Determine the [x, y] coordinate at the center of the cell enclosing the given text.  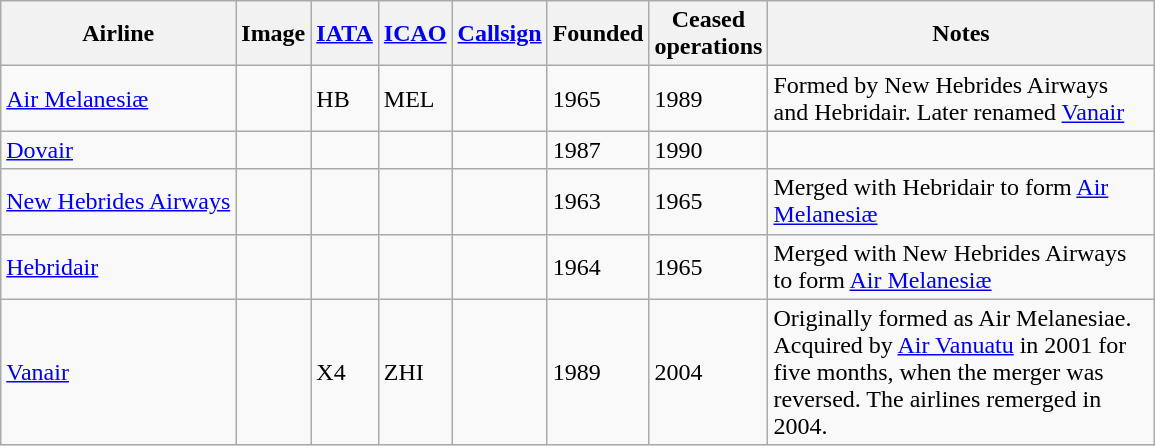
1963 [598, 202]
Merged with New Hebrides Airways to form Air Melanesiæ [961, 266]
Dovair [118, 150]
Hebridair [118, 266]
X4 [345, 372]
Callsign [500, 34]
Formed by New Hebrides Airways and Hebridair. Later renamed Vanair [961, 98]
Air Melanesiæ [118, 98]
Merged with Hebridair to form Air Melanesiæ [961, 202]
Founded [598, 34]
New Hebrides Airways [118, 202]
ZHI [415, 372]
1964 [598, 266]
Originally formed as Air Melanesiae. Acquired by Air Vanuatu in 2001 for five months, when the merger was reversed. The airlines remerged in 2004. [961, 372]
Vanair [118, 372]
HB [345, 98]
ICAO [415, 34]
Ceasedoperations [708, 34]
Notes [961, 34]
2004 [708, 372]
IATA [345, 34]
Airline [118, 34]
1990 [708, 150]
MEL [415, 98]
Image [274, 34]
1987 [598, 150]
